Return the [x, y] coordinate for the center point of the cell that contains the specified text.  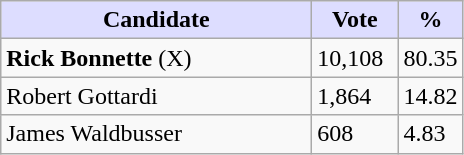
608 [355, 134]
James Waldbusser [156, 134]
Rick Bonnette (X) [156, 58]
1,864 [355, 96]
Robert Gottardi [156, 96]
4.83 [430, 134]
Candidate [156, 20]
% [430, 20]
10,108 [355, 58]
80.35 [430, 58]
14.82 [430, 96]
Vote [355, 20]
